Return the [X, Y] coordinate for the center point of the cell that contains the specified text.  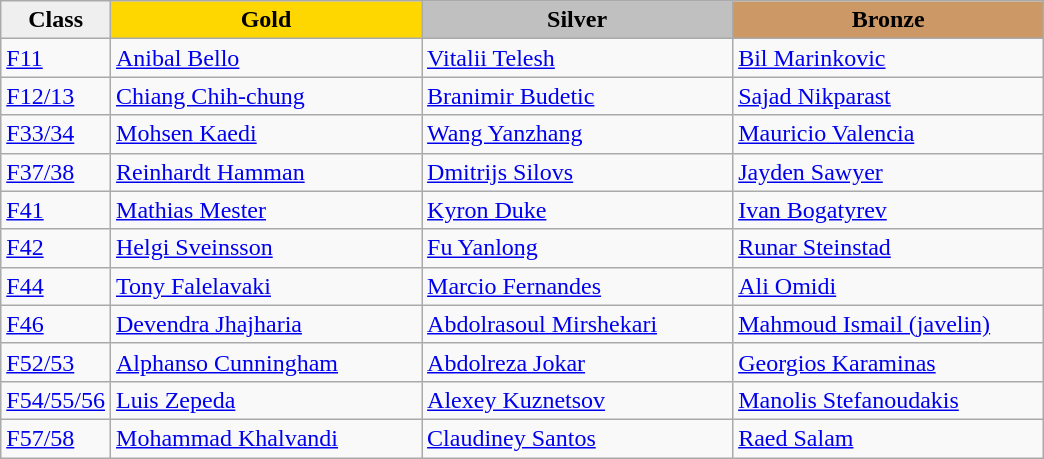
Gold [266, 20]
Vitalii Telesh [578, 58]
Abdolreza Jokar [578, 362]
Ivan Bogatyrev [888, 210]
Claudiney Santos [578, 438]
F11 [56, 58]
Jayden Sawyer [888, 172]
Mahmoud Ismail (javelin) [888, 324]
Fu Yanlong [578, 248]
Alphanso Cunningham [266, 362]
F52/53 [56, 362]
Anibal Bello [266, 58]
Bil Marinkovic [888, 58]
Marcio Fernandes [578, 286]
Kyron Duke [578, 210]
Helgi Sveinsson [266, 248]
Ali Omidi [888, 286]
Devendra Jhajharia [266, 324]
F33/34 [56, 134]
Wang Yanzhang [578, 134]
Manolis Stefanoudakis [888, 400]
F37/38 [56, 172]
Runar Steinstad [888, 248]
Mathias Mester [266, 210]
F42 [56, 248]
Mauricio Valencia [888, 134]
Dmitrijs Silovs [578, 172]
Mohammad Khalvandi [266, 438]
Mohsen Kaedi [266, 134]
Silver [578, 20]
Luis Zepeda [266, 400]
F57/58 [56, 438]
Alexey Kuznetsov [578, 400]
F44 [56, 286]
F46 [56, 324]
F54/55/56 [56, 400]
F41 [56, 210]
Tony Falelavaki [266, 286]
F12/13 [56, 96]
Sajad Nikparast [888, 96]
Class [56, 20]
Branimir Budetic [578, 96]
Abdolrasoul Mirshekari [578, 324]
Georgios Karaminas [888, 362]
Chiang Chih-chung [266, 96]
Bronze [888, 20]
Raed Salam [888, 438]
Reinhardt Hamman [266, 172]
